Search for the cell housing the specified text and yield its (x, y) center coordinate. 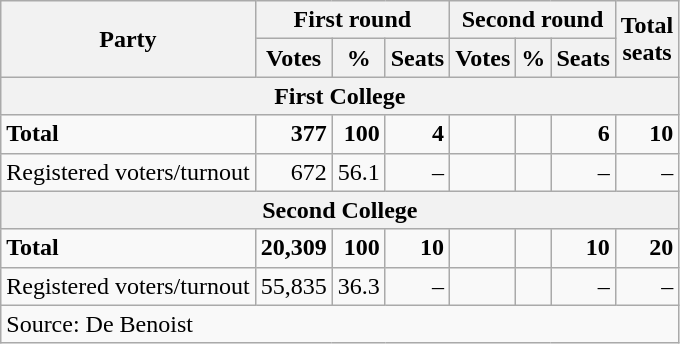
Second round (533, 20)
55,835 (294, 286)
Totalseats (647, 39)
First College (340, 96)
20 (647, 248)
56.1 (358, 172)
672 (294, 172)
Source: De Benoist (340, 324)
36.3 (358, 286)
4 (417, 134)
20,309 (294, 248)
First round (352, 20)
6 (583, 134)
Second College (340, 210)
Party (128, 39)
377 (294, 134)
